Capture the cell that displays the provided text and extract its (x, y) central coordinate. 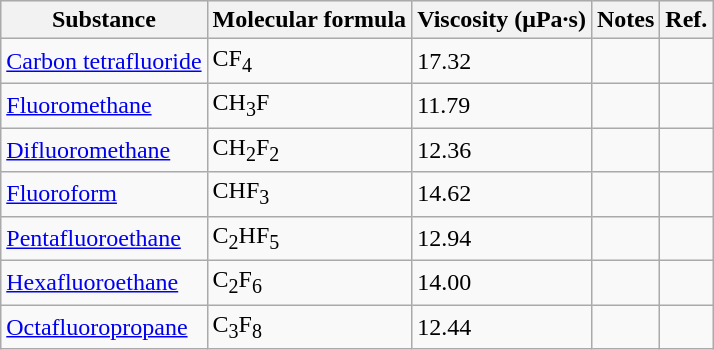
CH2F2 (310, 150)
C2F6 (310, 283)
Fluoromethane (104, 105)
Difluoromethane (104, 150)
Substance (104, 20)
Ref. (686, 20)
CH3F (310, 105)
17.32 (502, 61)
14.62 (502, 194)
Pentafluoroethane (104, 238)
Molecular formula (310, 20)
Fluoroform (104, 194)
C3F8 (310, 327)
Viscosity (μPa·s) (502, 20)
12.94 (502, 238)
11.79 (502, 105)
C2HF5 (310, 238)
Hexafluoroethane (104, 283)
12.44 (502, 327)
Notes (625, 20)
14.00 (502, 283)
Octafluoropropane (104, 327)
Carbon tetrafluoride (104, 61)
CHF3 (310, 194)
12.36 (502, 150)
CF4 (310, 61)
